Output the (x, y) coordinate of the center of the cell containing the given text.  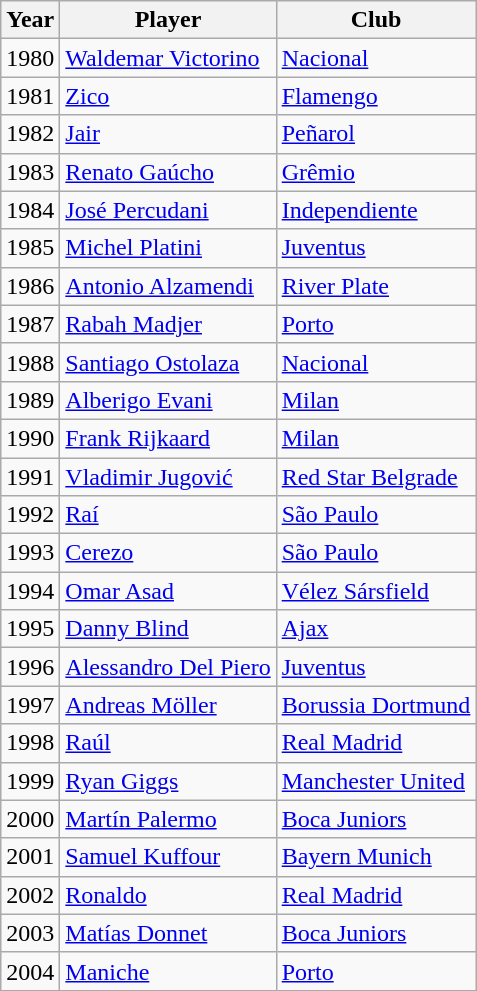
1996 (30, 667)
1981 (30, 96)
1990 (30, 438)
Samuel Kuffour (168, 857)
1980 (30, 58)
Club (376, 20)
1991 (30, 477)
1987 (30, 324)
2003 (30, 933)
2004 (30, 971)
Antonio Alzamendi (168, 286)
1993 (30, 553)
1984 (30, 210)
Red Star Belgrade (376, 477)
2000 (30, 819)
Ajax (376, 629)
Rabah Madjer (168, 324)
1995 (30, 629)
2002 (30, 895)
Ryan Giggs (168, 781)
Independiente (376, 210)
Danny Blind (168, 629)
Vélez Sársfield (376, 591)
Matías Donnet (168, 933)
Ronaldo (168, 895)
Omar Asad (168, 591)
Borussia Dortmund (376, 705)
1982 (30, 134)
1985 (30, 248)
Frank Rijkaard (168, 438)
Santiago Ostolaza (168, 362)
2001 (30, 857)
1994 (30, 591)
Jair (168, 134)
Manchester United (376, 781)
Raí (168, 515)
Raúl (168, 743)
River Plate (376, 286)
Peñarol (376, 134)
1997 (30, 705)
1998 (30, 743)
Flamengo (376, 96)
Michel Platini (168, 248)
Vladimir Jugović (168, 477)
Player (168, 20)
1989 (30, 400)
Bayern Munich (376, 857)
1988 (30, 362)
Alberigo Evani (168, 400)
José Percudani (168, 210)
Zico (168, 96)
Maniche (168, 971)
1992 (30, 515)
1999 (30, 781)
1986 (30, 286)
Year (30, 20)
Grêmio (376, 172)
Alessandro Del Piero (168, 667)
1983 (30, 172)
Waldemar Victorino (168, 58)
Cerezo (168, 553)
Andreas Möller (168, 705)
Martín Palermo (168, 819)
Renato Gaúcho (168, 172)
